Determine the [X, Y] coordinate at the center of the cell enclosing the given text.  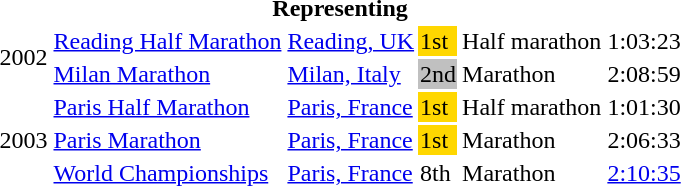
Milan, Italy [351, 74]
2nd [438, 74]
Milan Marathon [168, 74]
Reading Half Marathon [168, 41]
Paris Half Marathon [168, 107]
Paris Marathon [168, 140]
Reading, UK [351, 41]
